Capture the cell that displays the provided text and extract its (X, Y) central coordinate. 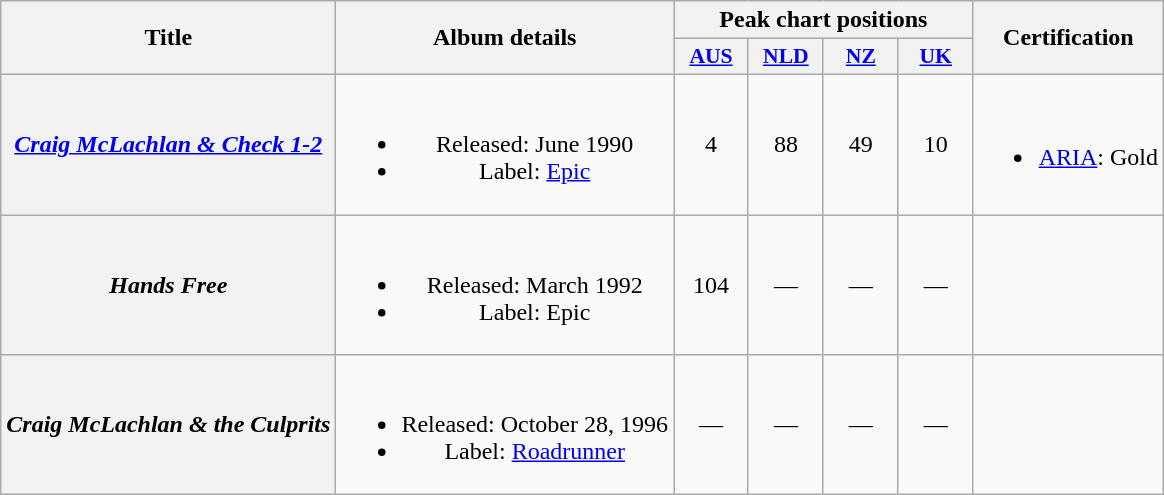
4 (712, 144)
10 (936, 144)
Craig McLachlan & Check 1-2 (168, 144)
AUS (712, 57)
49 (860, 144)
Certification (1068, 38)
Hands Free (168, 284)
Released: October 28, 1996Label: Roadrunner (505, 425)
104 (712, 284)
Released: March 1992Label: Epic (505, 284)
Album details (505, 38)
ARIA: Gold (1068, 144)
Peak chart positions (824, 20)
Title (168, 38)
88 (786, 144)
NZ (860, 57)
Released: June 1990Label: Epic (505, 144)
NLD (786, 57)
Craig McLachlan & the Culprits (168, 425)
UK (936, 57)
